Detect which cell encompasses the target text, then output its [X, Y] center coordinate. 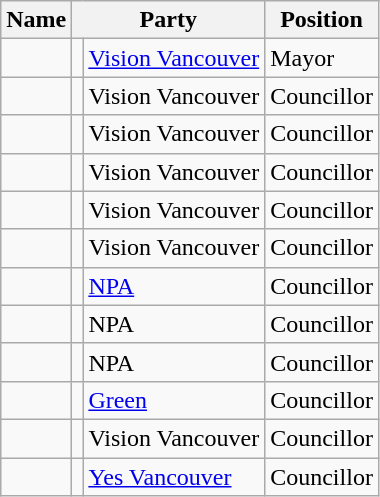
Green [174, 400]
Name [36, 20]
Yes Vancouver [174, 477]
Mayor [322, 58]
Party [168, 20]
Position [322, 20]
